Return (x, y) of the center of cell containing provided text 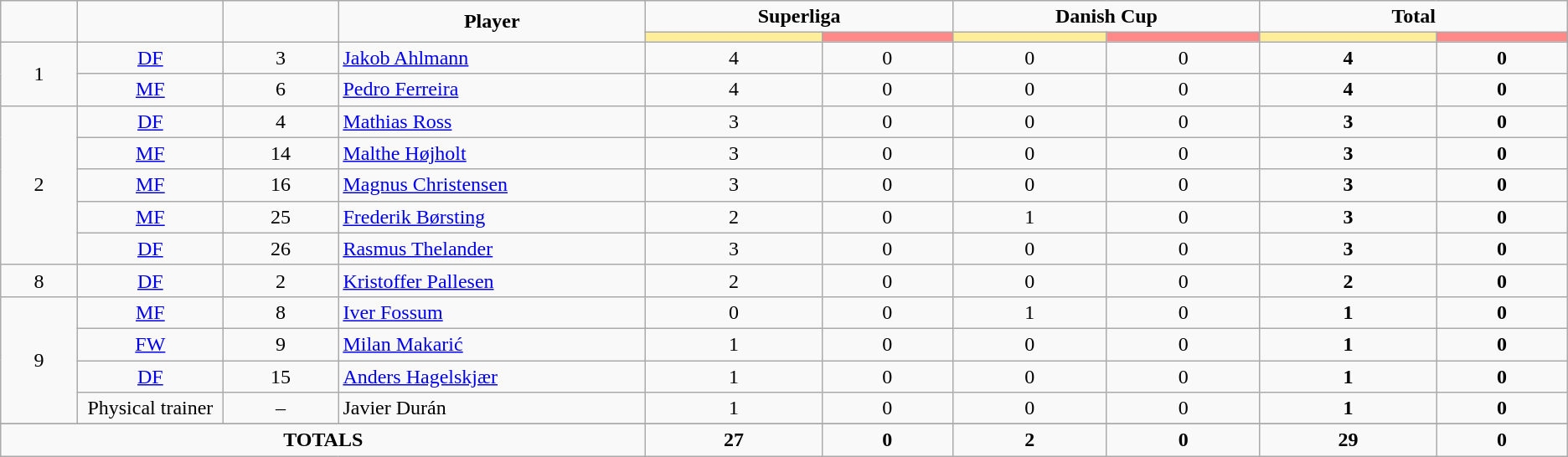
27 (734, 440)
Iver Fossum (493, 312)
15 (281, 376)
Javier Durán (493, 408)
– (281, 408)
29 (1348, 440)
Frederik Børsting (493, 217)
Jakob Ahlmann (493, 58)
16 (281, 185)
FW (150, 344)
Anders Hagelskjær (493, 376)
Superliga (799, 17)
Kristoffer Pallesen (493, 280)
Milan Makarić (493, 344)
Pedro Ferreira (493, 90)
Mathias Ross (493, 121)
25 (281, 217)
TOTALS (323, 440)
Danish Cup (1107, 17)
6 (281, 90)
Total (1414, 17)
Player (493, 22)
Rasmus Thelander (493, 249)
Physical trainer (150, 408)
14 (281, 153)
Malthe Højholt (493, 153)
26 (281, 249)
Magnus Christensen (493, 185)
